For the text-containing cell, return its midpoint in [x, y] coordinate format. 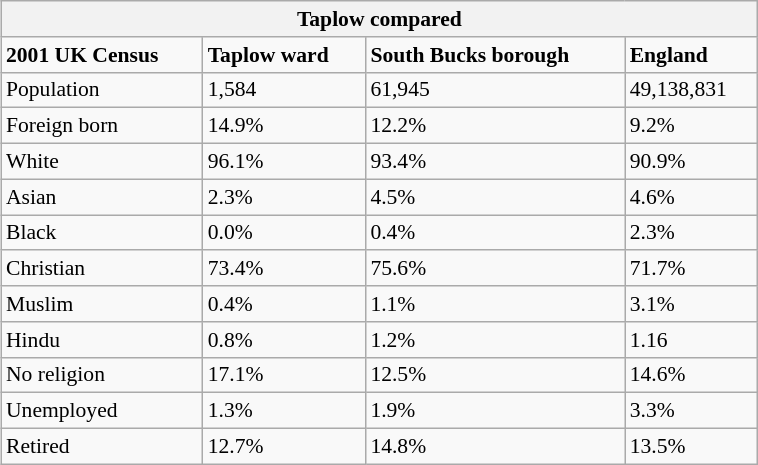
1.3% [284, 411]
73.4% [284, 269]
3.1% [692, 304]
White [102, 162]
93.4% [494, 162]
Population [102, 90]
Foreign born [102, 126]
14.8% [494, 447]
1.9% [494, 411]
Unemployed [102, 411]
Taplow compared [380, 19]
4.6% [692, 197]
1,584 [284, 90]
17.1% [284, 375]
12.2% [494, 126]
Christian [102, 269]
Muslim [102, 304]
3.3% [692, 411]
0.8% [284, 340]
71.7% [692, 269]
No religion [102, 375]
1.16 [692, 340]
South Bucks borough [494, 55]
Retired [102, 447]
12.7% [284, 447]
9.2% [692, 126]
14.9% [284, 126]
Taplow ward [284, 55]
49,138,831 [692, 90]
1.2% [494, 340]
0.0% [284, 233]
1.1% [494, 304]
96.1% [284, 162]
14.6% [692, 375]
Asian [102, 197]
Hindu [102, 340]
75.6% [494, 269]
12.5% [494, 375]
2001 UK Census [102, 55]
England [692, 55]
4.5% [494, 197]
Black [102, 233]
13.5% [692, 447]
61,945 [494, 90]
90.9% [692, 162]
